Identify which cell holds the provided text, then report its [X, Y] central coordinate. 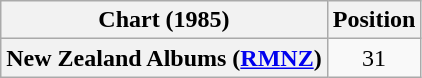
31 [374, 58]
Chart (1985) [164, 20]
Position [374, 20]
New Zealand Albums (RMNZ) [164, 58]
